Search for the cell housing the specified text and yield its (x, y) center coordinate. 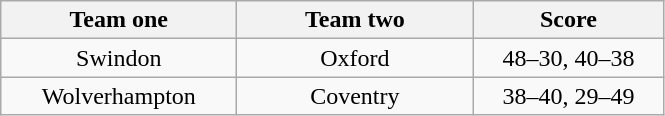
Oxford (355, 58)
48–30, 40–38 (568, 58)
Swindon (119, 58)
38–40, 29–49 (568, 96)
Team two (355, 20)
Wolverhampton (119, 96)
Score (568, 20)
Coventry (355, 96)
Team one (119, 20)
